Find where the given text appears and provide that cell's center as (x, y) coordinate. 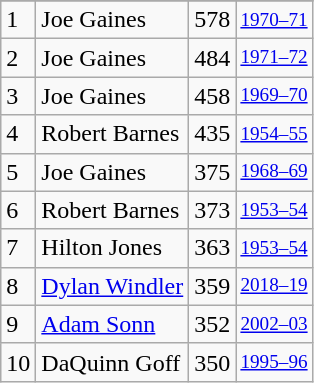
484 (212, 58)
1970–71 (274, 20)
458 (212, 96)
352 (212, 324)
2002–03 (274, 324)
8 (18, 286)
9 (18, 324)
350 (212, 362)
7 (18, 248)
Dylan Windler (112, 286)
359 (212, 286)
578 (212, 20)
Adam Sonn (112, 324)
10 (18, 362)
435 (212, 134)
Hilton Jones (112, 248)
1971–72 (274, 58)
375 (212, 172)
373 (212, 210)
363 (212, 248)
1969–70 (274, 96)
DaQuinn Goff (112, 362)
1 (18, 20)
1995–96 (274, 362)
2 (18, 58)
3 (18, 96)
5 (18, 172)
1968–69 (274, 172)
1954–55 (274, 134)
4 (18, 134)
2018–19 (274, 286)
6 (18, 210)
